Search for the cell housing the specified text and yield its (x, y) center coordinate. 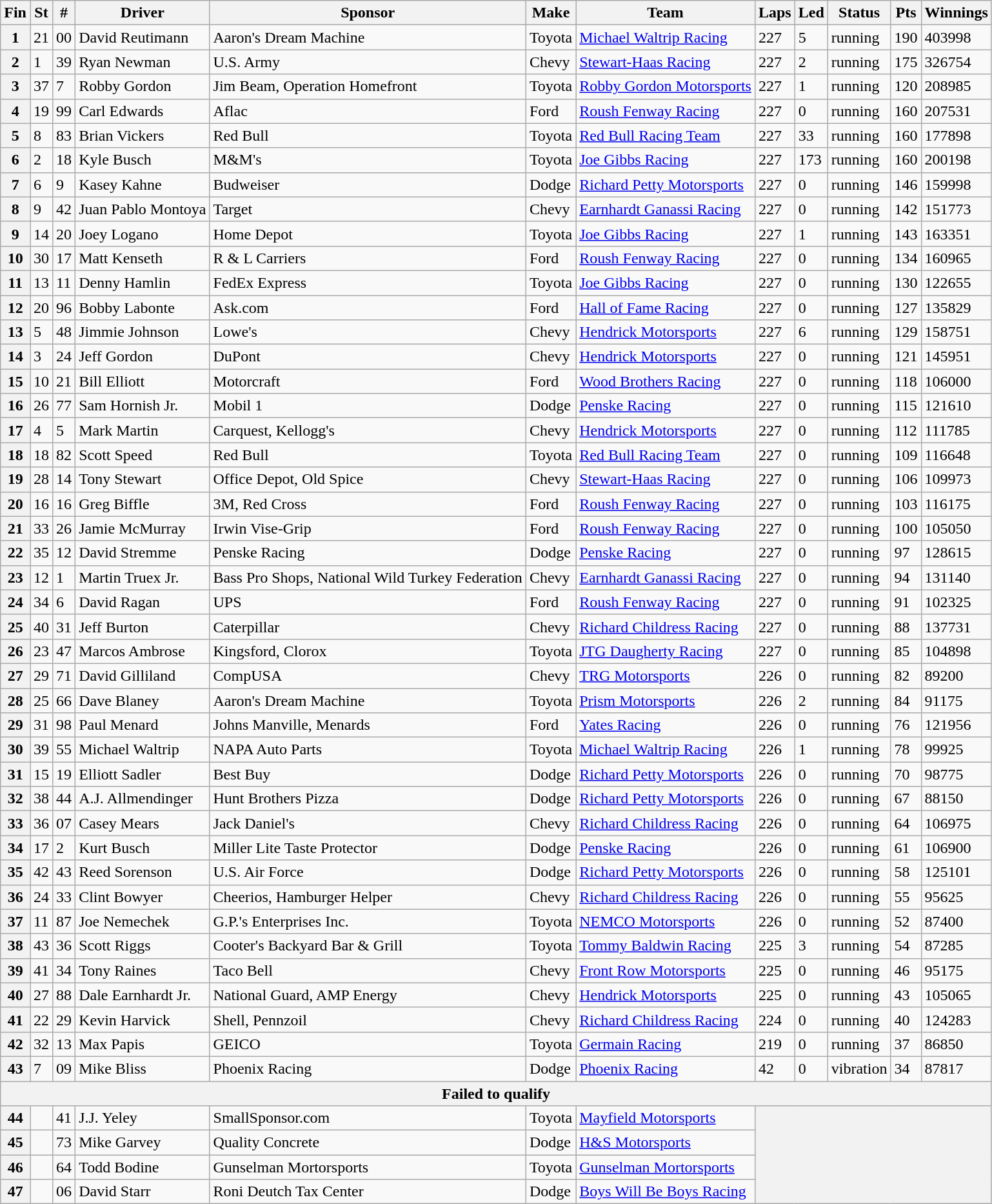
121610 (956, 406)
David Ragan (143, 602)
St (41, 13)
H&S Motorsports (666, 1143)
98 (64, 725)
CompUSA (368, 676)
89200 (956, 676)
Denny Hamlin (143, 283)
NAPA Auto Parts (368, 750)
U.S. Air Force (368, 872)
77 (64, 406)
224 (775, 1019)
Fin (15, 13)
99 (64, 111)
JTG Daugherty Racing (666, 651)
87400 (956, 921)
Tony Raines (143, 970)
SmallSponsor.com (368, 1118)
Roni Deutch Tax Center (368, 1192)
97 (906, 553)
120 (906, 86)
Martin Truex Jr. (143, 577)
91175 (956, 700)
124283 (956, 1019)
# (64, 13)
403998 (956, 37)
146 (906, 185)
127 (906, 308)
85 (906, 651)
100 (906, 528)
95625 (956, 897)
Michael Waltrip (143, 750)
88150 (956, 799)
106000 (956, 381)
Bass Pro Shops, National Wild Turkey Federation (368, 577)
Status (859, 13)
Ask.com (368, 308)
Scott Riggs (143, 946)
76 (906, 725)
M&M's (368, 160)
A.J. Allmendinger (143, 799)
73 (64, 1143)
103 (906, 504)
Mayfield Motorsports (666, 1118)
Quality Concrete (368, 1143)
Irwin Vise-Grip (368, 528)
Clint Bowyer (143, 897)
Miller Lite Taste Protector (368, 848)
54 (906, 946)
Paul Menard (143, 725)
Front Row Motorsports (666, 970)
118 (906, 381)
200198 (956, 160)
160965 (956, 258)
09 (64, 1069)
Target (368, 209)
48 (64, 332)
71 (64, 676)
94 (906, 577)
130 (906, 283)
Led (811, 13)
GEICO (368, 1044)
125101 (956, 872)
Driver (143, 13)
Sam Hornish Jr. (143, 406)
Carl Edwards (143, 111)
Shell, Pennzoil (368, 1019)
Laps (775, 13)
70 (906, 774)
45 (15, 1143)
98775 (956, 774)
NEMCO Motorsports (666, 921)
84 (906, 700)
Mobil 1 (368, 406)
U.S. Army (368, 62)
Prism Motorsports (666, 700)
Jack Daniel's (368, 823)
111785 (956, 430)
159998 (956, 185)
58 (906, 872)
121956 (956, 725)
Casey Mears (143, 823)
Best Buy (368, 774)
83 (64, 135)
173 (811, 160)
Jimmie Johnson (143, 332)
Robby Gordon (143, 86)
Reed Sorenson (143, 872)
105065 (956, 995)
Kingsford, Clorox (368, 651)
Todd Bodine (143, 1167)
UPS (368, 602)
Budweiser (368, 185)
Taco Bell (368, 970)
Brian Vickers (143, 135)
95175 (956, 970)
190 (906, 37)
Matt Kenseth (143, 258)
07 (64, 823)
66 (64, 700)
National Guard, AMP Energy (368, 995)
Scott Speed (143, 455)
86850 (956, 1044)
G.P.'s Enterprises Inc. (368, 921)
106900 (956, 848)
116648 (956, 455)
Lowe's (368, 332)
Aflac (368, 111)
Elliott Sadler (143, 774)
Motorcraft (368, 381)
122655 (956, 283)
91 (906, 602)
Joey Logano (143, 234)
109 (906, 455)
Max Papis (143, 1044)
105050 (956, 528)
151773 (956, 209)
Pts (906, 13)
Mike Bliss (143, 1069)
Winnings (956, 13)
Joe Nemechek (143, 921)
128615 (956, 553)
121 (906, 357)
Home Depot (368, 234)
67 (906, 799)
Yates Racing (666, 725)
Ryan Newman (143, 62)
Hunt Brothers Pizza (368, 799)
Make (551, 13)
David Gilliland (143, 676)
Juan Pablo Montoya (143, 209)
J.J. Yeley (143, 1118)
158751 (956, 332)
87817 (956, 1069)
96 (64, 308)
vibration (859, 1069)
Cooter's Backyard Bar & Grill (368, 946)
109973 (956, 479)
David Starr (143, 1192)
Tony Stewart (143, 479)
Mark Martin (143, 430)
Kevin Harvick (143, 1019)
87285 (956, 946)
78 (906, 750)
Germain Racing (666, 1044)
87 (64, 921)
Failed to qualify (497, 1094)
Kurt Busch (143, 848)
3M, Red Cross (368, 504)
326754 (956, 62)
Mike Garvey (143, 1143)
208985 (956, 86)
Jamie McMurray (143, 528)
142 (906, 209)
R & L Carriers (368, 258)
Marcos Ambrose (143, 651)
131140 (956, 577)
112 (906, 430)
129 (906, 332)
Caterpillar (368, 627)
Robby Gordon Motorsports (666, 86)
135829 (956, 308)
104898 (956, 651)
52 (906, 921)
Kyle Busch (143, 160)
61 (906, 848)
Johns Manville, Menards (368, 725)
Office Depot, Old Spice (368, 479)
143 (906, 234)
145951 (956, 357)
Greg Biffle (143, 504)
175 (906, 62)
219 (775, 1044)
Boys Will Be Boys Racing (666, 1192)
Kasey Kahne (143, 185)
Jeff Gordon (143, 357)
Hall of Fame Racing (666, 308)
Carquest, Kellogg's (368, 430)
Tommy Baldwin Racing (666, 946)
106975 (956, 823)
Dave Blaney (143, 700)
207531 (956, 111)
102325 (956, 602)
163351 (956, 234)
Cheerios, Hamburger Helper (368, 897)
Bill Elliott (143, 381)
Wood Brothers Racing (666, 381)
99925 (956, 750)
FedEx Express (368, 283)
DuPont (368, 357)
Team (666, 13)
116175 (956, 504)
134 (906, 258)
Bobby Labonte (143, 308)
00 (64, 37)
06 (64, 1192)
Jeff Burton (143, 627)
137731 (956, 627)
Sponsor (368, 13)
David Reutimann (143, 37)
106 (906, 479)
Dale Earnhardt Jr. (143, 995)
177898 (956, 135)
TRG Motorsports (666, 676)
David Stremme (143, 553)
115 (906, 406)
Jim Beam, Operation Homefront (368, 86)
